Scan for the cell matching the given text and deliver its (X, Y) coordinate at center. 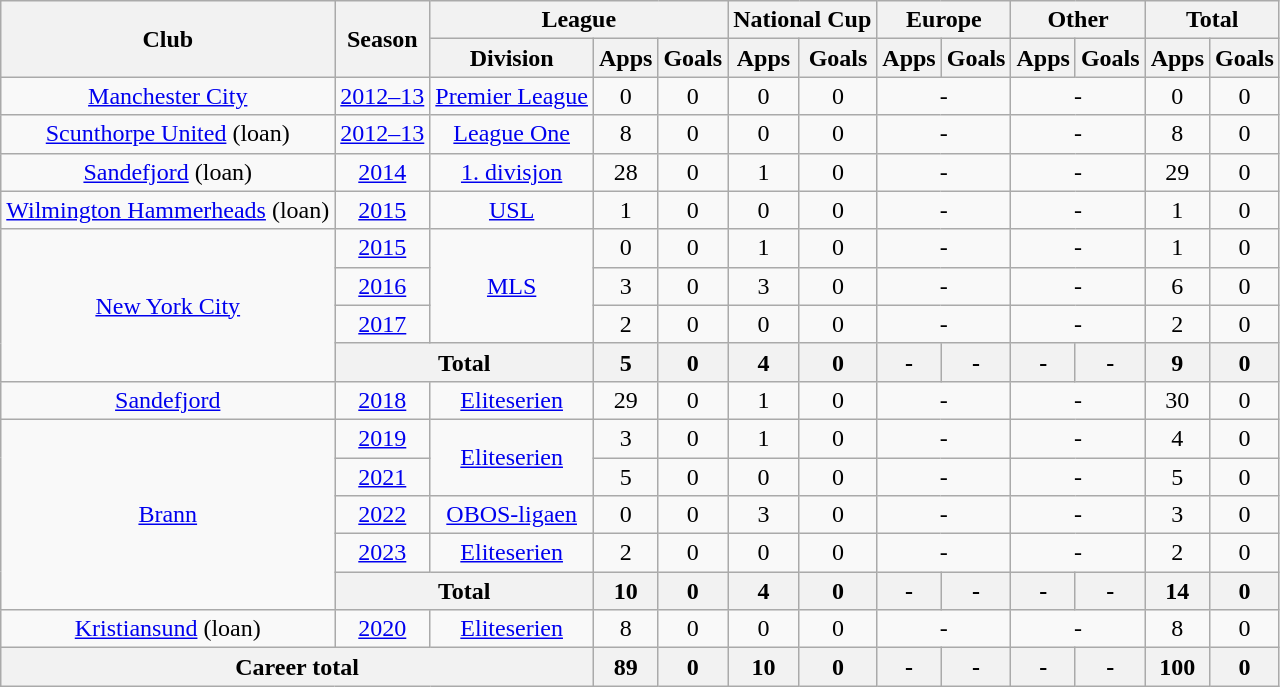
Other (1078, 20)
2023 (382, 553)
2014 (382, 172)
Division (512, 58)
9 (1177, 362)
Europe (944, 20)
2021 (382, 477)
2016 (382, 286)
Sandefjord (168, 400)
30 (1177, 400)
Career total (298, 667)
1. divisjon (512, 172)
MLS (512, 286)
Premier League (512, 96)
2017 (382, 324)
Club (168, 39)
2019 (382, 438)
League (579, 20)
New York City (168, 305)
2018 (382, 400)
League One (512, 134)
Sandefjord (loan) (168, 172)
OBOS-ligaen (512, 515)
Scunthorpe United (loan) (168, 134)
28 (625, 172)
89 (625, 667)
National Cup (802, 20)
USL (512, 210)
Wilmington Hammerheads (loan) (168, 210)
2022 (382, 515)
14 (1177, 591)
Brann (168, 514)
6 (1177, 286)
Season (382, 39)
Kristiansund (loan) (168, 629)
100 (1177, 667)
2020 (382, 629)
Manchester City (168, 96)
